Scan for the cell matching the given text and deliver its [x, y] coordinate at center. 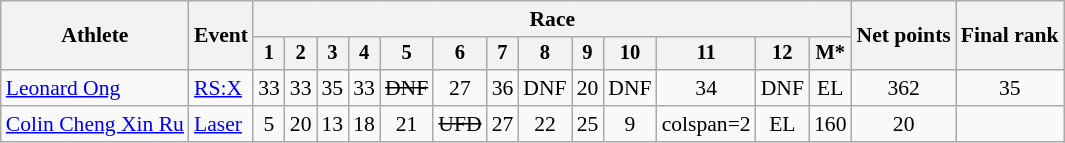
M* [830, 54]
11 [706, 54]
UFD [460, 124]
RS:X [221, 88]
7 [503, 54]
Athlete [95, 36]
Net points [904, 36]
34 [706, 88]
36 [503, 88]
21 [406, 124]
18 [364, 124]
colspan=2 [706, 124]
12 [782, 54]
Leonard Ong [95, 88]
8 [544, 54]
Final rank [1010, 36]
362 [904, 88]
4 [364, 54]
Event [221, 36]
160 [830, 124]
2 [301, 54]
22 [544, 124]
1 [269, 54]
13 [332, 124]
6 [460, 54]
Race [552, 19]
Colin Cheng Xin Ru [95, 124]
3 [332, 54]
Laser [221, 124]
10 [630, 54]
25 [588, 124]
